Provide the [x, y] coordinate of the cell's center where the given text is located.  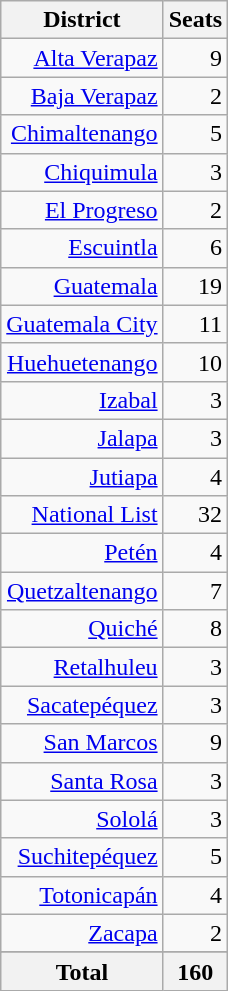
Baja Verapaz [82, 96]
8 [195, 629]
Izabal [82, 400]
Escuintla [82, 248]
Sacatepéquez [82, 705]
19 [195, 286]
Total [82, 971]
Alta Verapaz [82, 58]
Zacapa [82, 933]
10 [195, 362]
7 [195, 591]
11 [195, 324]
Quiché [82, 629]
32 [195, 515]
Jutiapa [82, 477]
Jalapa [82, 438]
Quetzaltenango [82, 591]
Guatemala City [82, 324]
District [82, 20]
Retalhuleu [82, 667]
6 [195, 248]
Suchitepéquez [82, 857]
Guatemala [82, 286]
Seats [195, 20]
Chiquimula [82, 172]
National List [82, 515]
160 [195, 971]
Sololá [82, 819]
Totonicapán [82, 895]
Chimaltenango [82, 134]
Huehuetenango [82, 362]
San Marcos [82, 743]
Santa Rosa [82, 781]
Petén [82, 553]
El Progreso [82, 210]
